Detect which cell encompasses the target text, then output its (x, y) center coordinate. 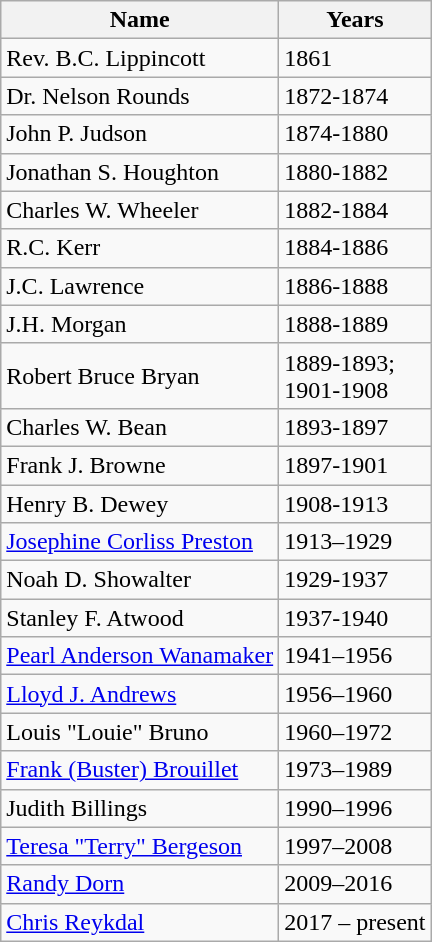
Louis "Louie" Bruno (140, 732)
1886-1888 (355, 286)
Rev. B.C. Lippincott (140, 58)
Charles W. Bean (140, 427)
1889-1893;1901-1908 (355, 376)
Josephine Corliss Preston (140, 542)
Frank (Buster) Brouillet (140, 770)
1897-1901 (355, 465)
1973–1989 (355, 770)
Chris Reykdal (140, 922)
1874-1880 (355, 134)
1956–1960 (355, 694)
2017 – present (355, 922)
1941–1956 (355, 656)
Teresa "Terry" Bergeson (140, 846)
1882-1884 (355, 210)
1893-1897 (355, 427)
1861 (355, 58)
1888-1889 (355, 324)
John P. Judson (140, 134)
1997–2008 (355, 846)
1929-1937 (355, 580)
1913–1929 (355, 542)
Henry B. Dewey (140, 503)
Jonathan S. Houghton (140, 172)
R.C. Kerr (140, 248)
1990–1996 (355, 808)
J.H. Morgan (140, 324)
1960–1972 (355, 732)
Pearl Anderson Wanamaker (140, 656)
Frank J. Browne (140, 465)
Charles W. Wheeler (140, 210)
Years (355, 20)
2009–2016 (355, 884)
1908-1913 (355, 503)
1880-1882 (355, 172)
Robert Bruce Bryan (140, 376)
Name (140, 20)
J.C. Lawrence (140, 286)
Dr. Nelson Rounds (140, 96)
Judith Billings (140, 808)
1937-1940 (355, 618)
Randy Dorn (140, 884)
Stanley F. Atwood (140, 618)
1884-1886 (355, 248)
Noah D. Showalter (140, 580)
1872-1874 (355, 96)
Lloyd J. Andrews (140, 694)
